Scan for the cell matching the given text and deliver its (x, y) coordinate at center. 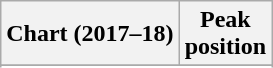
Chart (2017–18) (90, 34)
Peakposition (225, 34)
